Locate the cell with the specified text and output its (X, Y) center coordinate. 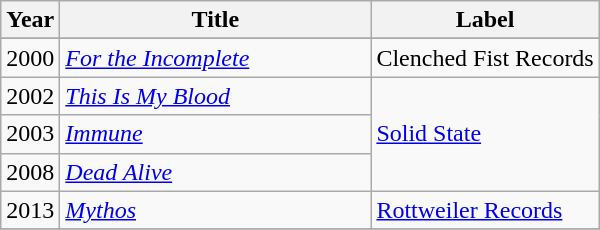
Clenched Fist Records (485, 58)
Label (485, 20)
2013 (30, 210)
2003 (30, 134)
Immune (216, 134)
Solid State (485, 134)
Dead Alive (216, 172)
2000 (30, 58)
2002 (30, 96)
Title (216, 20)
Year (30, 20)
2008 (30, 172)
This Is My Blood (216, 96)
Rottweiler Records (485, 210)
Mythos (216, 210)
For the Incomplete (216, 58)
